Detect which cell encompasses the target text, then output its [x, y] center coordinate. 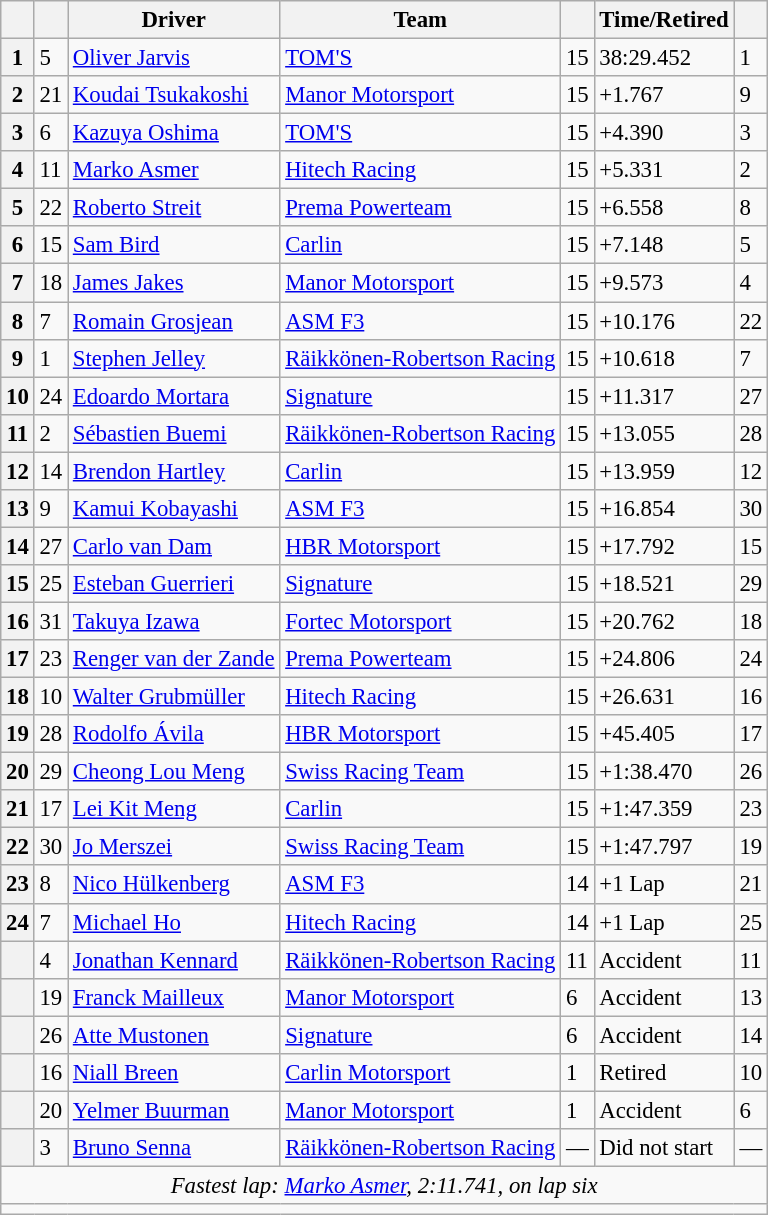
Fastest lap: Marko Asmer, 2:11.741, on lap six [384, 1185]
Brendon Hartley [174, 471]
+16.854 [664, 509]
Franck Mailleux [174, 997]
Stephen Jelley [174, 358]
+10.176 [664, 321]
+13.055 [664, 433]
+1:47.797 [664, 847]
+24.806 [664, 659]
+10.618 [664, 358]
31 [50, 621]
Retired [664, 1073]
Lei Kit Meng [174, 809]
Walter Grubmüller [174, 697]
38:29.452 [664, 58]
+7.148 [664, 245]
Sam Bird [174, 245]
Roberto Streit [174, 208]
+5.331 [664, 170]
Yelmer Buurman [174, 1110]
Driver [174, 20]
+20.762 [664, 621]
+9.573 [664, 283]
Did not start [664, 1148]
Sébastien Buemi [174, 433]
Michael Ho [174, 922]
+18.521 [664, 584]
Takuya Izawa [174, 621]
Team [420, 20]
James Jakes [174, 283]
Jo Merszei [174, 847]
Cheong Lou Meng [174, 772]
Renger van der Zande [174, 659]
+1:38.470 [664, 772]
Carlo van Dam [174, 546]
Atte Mustonen [174, 1035]
+13.959 [664, 471]
Koudai Tsukakoshi [174, 95]
Jonathan Kennard [174, 960]
Edoardo Mortara [174, 396]
Nico Hülkenberg [174, 885]
Kamui Kobayashi [174, 509]
Marko Asmer [174, 170]
Rodolfo Ávila [174, 734]
Oliver Jarvis [174, 58]
+1:47.359 [664, 809]
Fortec Motorsport [420, 621]
Romain Grosjean [174, 321]
Esteban Guerrieri [174, 584]
+6.558 [664, 208]
+4.390 [664, 133]
Kazuya Oshima [174, 133]
+26.631 [664, 697]
+1.767 [664, 95]
+45.405 [664, 734]
Niall Breen [174, 1073]
Carlin Motorsport [420, 1073]
+11.317 [664, 396]
+17.792 [664, 546]
Bruno Senna [174, 1148]
Time/Retired [664, 20]
